Detect which cell encompasses the target text, then output its (x, y) center coordinate. 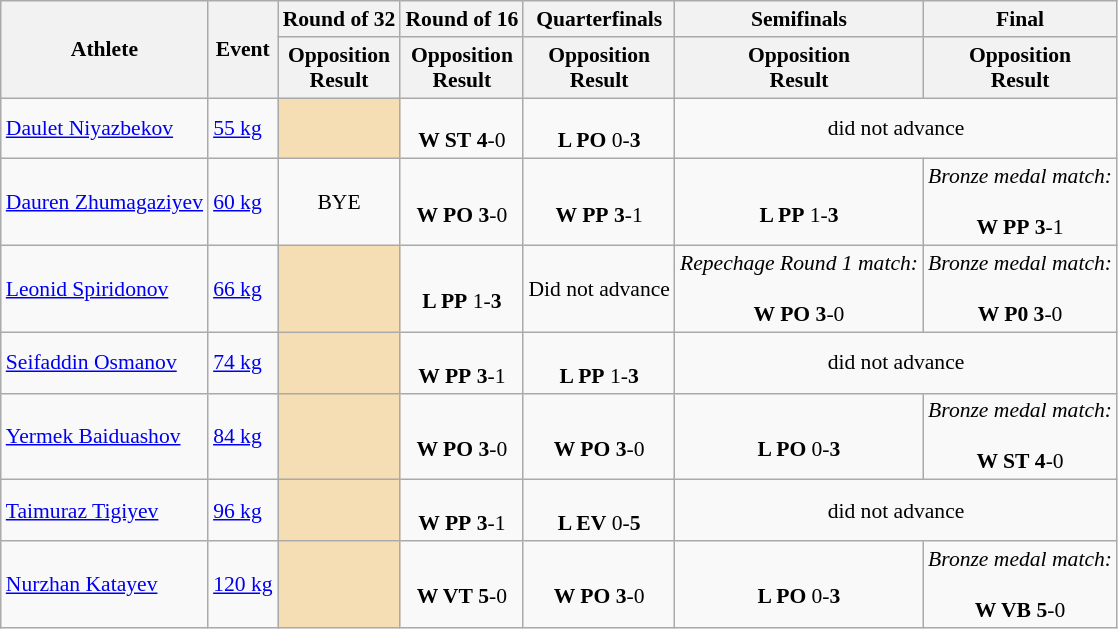
Daulet Niyazbekov (104, 128)
96 kg (242, 510)
60 kg (242, 202)
84 kg (242, 436)
L EV 0-5 (599, 510)
Round of 16 (462, 19)
Dauren Zhumagaziyev (104, 202)
Leonid Spiridonov (104, 290)
55 kg (242, 128)
Nurzhan Katayev (104, 584)
66 kg (242, 290)
Bronze medal match:W VB 5-0 (1020, 584)
Yermek Baiduashov (104, 436)
Seifaddin Osmanov (104, 362)
Quarterfinals (599, 19)
Round of 32 (340, 19)
Did not advance (599, 290)
W VT 5-0 (462, 584)
W ST 4-0 (462, 128)
120 kg (242, 584)
Semifinals (799, 19)
Bronze medal match:W PP 3-1 (1020, 202)
Athlete (104, 50)
BYE (340, 202)
Bronze medal match:W P0 3-0 (1020, 290)
74 kg (242, 362)
Bronze medal match:W ST 4-0 (1020, 436)
Taimuraz Tigiyev (104, 510)
Event (242, 50)
Repechage Round 1 match:W PO 3-0 (799, 290)
Final (1020, 19)
